For the text-containing cell, return its midpoint in (x, y) coordinate format. 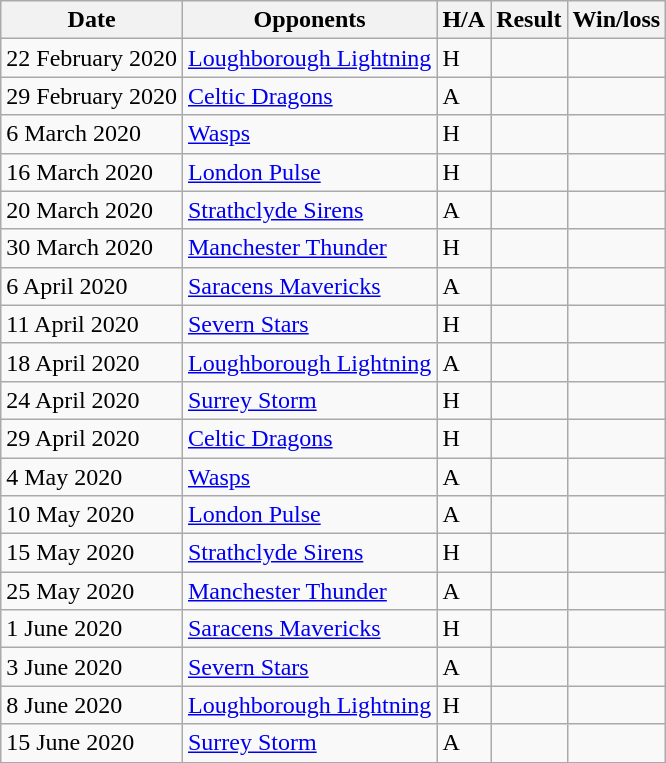
H/A (464, 20)
10 May 2020 (92, 515)
3 June 2020 (92, 667)
Opponents (309, 20)
15 May 2020 (92, 553)
30 March 2020 (92, 248)
25 May 2020 (92, 591)
Win/loss (616, 20)
29 February 2020 (92, 96)
16 March 2020 (92, 172)
15 June 2020 (92, 743)
4 May 2020 (92, 477)
11 April 2020 (92, 324)
22 February 2020 (92, 58)
6 April 2020 (92, 286)
8 June 2020 (92, 705)
20 March 2020 (92, 210)
6 March 2020 (92, 134)
18 April 2020 (92, 362)
Date (92, 20)
29 April 2020 (92, 438)
24 April 2020 (92, 400)
1 June 2020 (92, 629)
Result (529, 20)
